Search for the cell housing the specified text and yield its [X, Y] center coordinate. 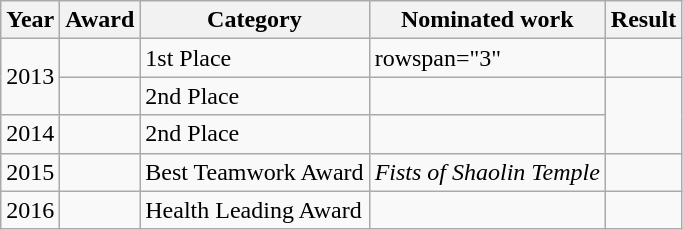
Category [254, 20]
2013 [30, 77]
Fists of Shaolin Temple [487, 172]
Award [100, 20]
Nominated work [487, 20]
rowspan="3" [487, 58]
2016 [30, 210]
Result [643, 20]
2015 [30, 172]
2014 [30, 134]
Year [30, 20]
1st Place [254, 58]
Best Teamwork Award [254, 172]
Health Leading Award [254, 210]
